Determine the (x, y) coordinate at the center of the cell enclosing the given text.  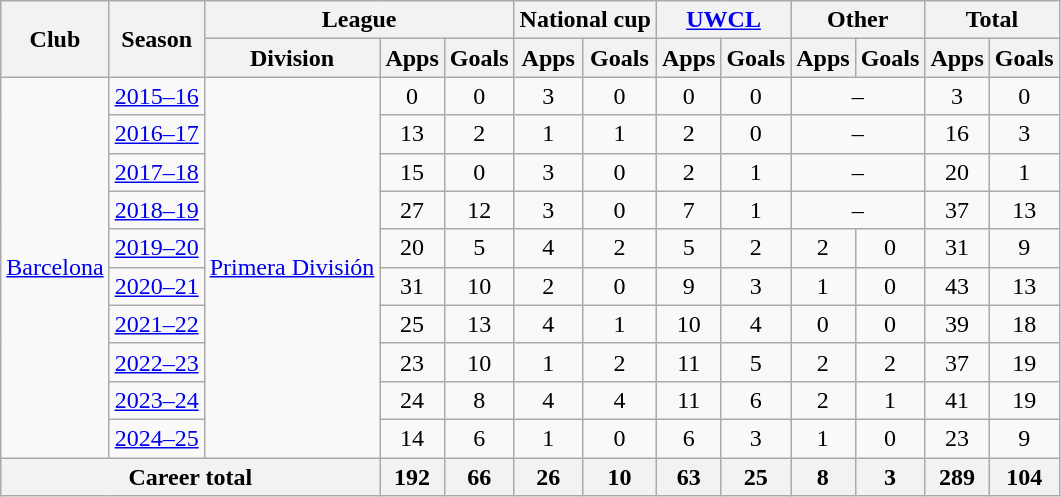
2022–23 (156, 362)
Division (292, 58)
Season (156, 39)
104 (1024, 477)
Total (992, 20)
16 (957, 134)
7 (688, 210)
289 (957, 477)
12 (479, 210)
Barcelona (55, 268)
2019–20 (156, 248)
Primera División (292, 268)
39 (957, 324)
63 (688, 477)
Other (858, 20)
2023–24 (156, 400)
2018–19 (156, 210)
26 (548, 477)
2017–18 (156, 172)
43 (957, 286)
18 (1024, 324)
15 (412, 172)
14 (412, 438)
2024–25 (156, 438)
2016–17 (156, 134)
Career total (190, 477)
41 (957, 400)
2020–21 (156, 286)
24 (412, 400)
National cup (585, 20)
27 (412, 210)
UWCL (723, 20)
League (359, 20)
Club (55, 39)
66 (479, 477)
2021–22 (156, 324)
2015–16 (156, 96)
192 (412, 477)
